From the cell containing the given text, extract its center point as [x, y] coordinate. 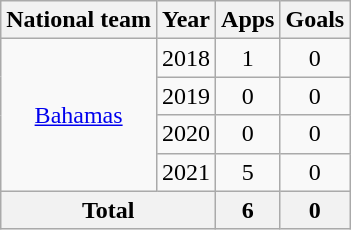
5 [248, 172]
Bahamas [79, 115]
6 [248, 210]
Goals [315, 20]
2020 [186, 134]
Apps [248, 20]
National team [79, 20]
Year [186, 20]
Total [108, 210]
1 [248, 58]
2021 [186, 172]
2018 [186, 58]
2019 [186, 96]
